Return the (x, y) coordinate for the center point of the cell that contains the specified text.  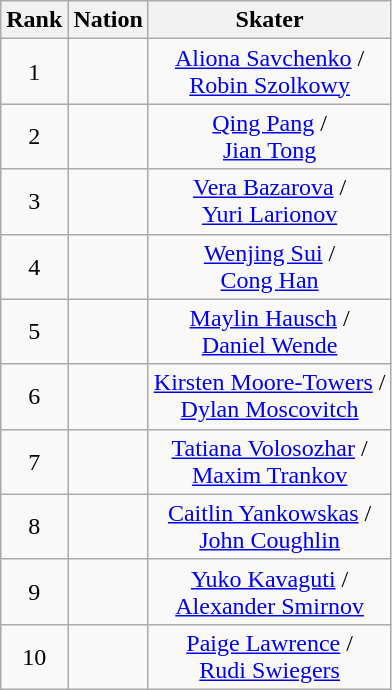
Yuko Kavaguti / Alexander Smirnov (270, 592)
Rank (34, 20)
Maylin Hausch / Daniel Wende (270, 332)
Wenjing Sui / Cong Han (270, 266)
3 (34, 202)
1 (34, 72)
Nation (108, 20)
10 (34, 656)
Skater (270, 20)
6 (34, 396)
Kirsten Moore-Towers / Dylan Moscovitch (270, 396)
2 (34, 136)
Qing Pang / Jian Tong (270, 136)
9 (34, 592)
Caitlin Yankowskas / John Coughlin (270, 526)
8 (34, 526)
Aliona Savchenko / Robin Szolkowy (270, 72)
4 (34, 266)
7 (34, 462)
Tatiana Volosozhar / Maxim Trankov (270, 462)
5 (34, 332)
Vera Bazarova / Yuri Larionov (270, 202)
Paige Lawrence / Rudi Swiegers (270, 656)
